Extract the [x, y] coordinate from the center of the cell holding the provided text.  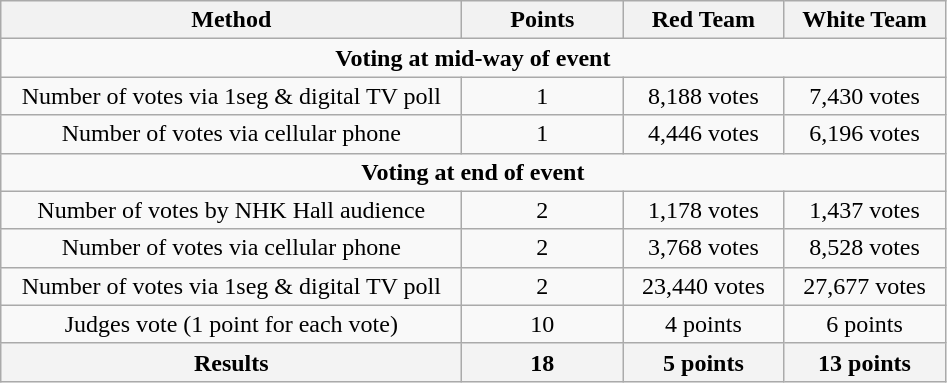
Voting at mid-way of event [473, 58]
18 [542, 362]
Points [542, 20]
1,178 votes [704, 210]
Judges vote (1 point for each vote) [232, 324]
4,446 votes [704, 134]
7,430 votes [864, 96]
Voting at end of event [473, 172]
23,440 votes [704, 286]
Results [232, 362]
27,677 votes [864, 286]
6 points [864, 324]
8,188 votes [704, 96]
1,437 votes [864, 210]
3,768 votes [704, 248]
10 [542, 324]
Method [232, 20]
13 points [864, 362]
4 points [704, 324]
White Team [864, 20]
8,528 votes [864, 248]
Number of votes by NHK Hall audience [232, 210]
6,196 votes [864, 134]
Red Team [704, 20]
5 points [704, 362]
